Search for the cell housing the specified text and yield its (X, Y) center coordinate. 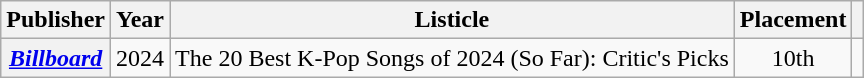
The 20 Best K-Pop Songs of 2024 (So Far): Critic's Picks (452, 58)
Year (140, 20)
Billboard (56, 58)
Listicle (452, 20)
2024 (140, 58)
Publisher (56, 20)
Placement (793, 20)
10th (793, 58)
